Identify which cell holds the provided text, then report its (X, Y) central coordinate. 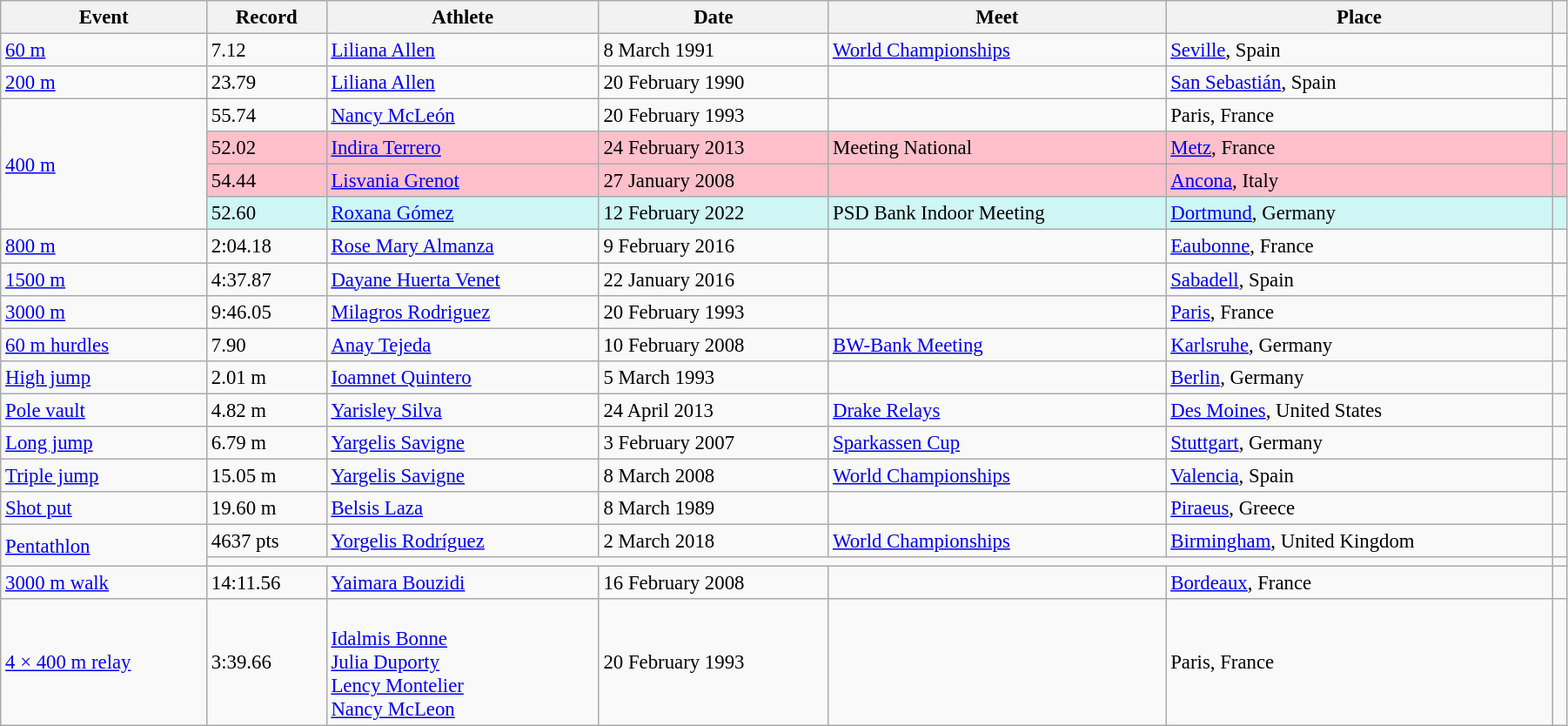
Sparkassen Cup (997, 443)
Berlin, Germany (1359, 377)
7.90 (266, 345)
3 February 2007 (714, 443)
Birmingham, United Kingdom (1359, 541)
2:04.18 (266, 246)
Stuttgart, Germany (1359, 443)
52.60 (266, 213)
Rose Mary Almanza (463, 246)
Eaubonne, France (1359, 246)
Nancy McLeón (463, 116)
4637 pts (266, 541)
54.44 (266, 181)
Drake Relays (997, 410)
Lisvania Grenot (463, 181)
60 m hurdles (104, 345)
4:37.87 (266, 279)
3000 m (104, 312)
Event (104, 17)
22 January 2016 (714, 279)
23.79 (266, 83)
1500 m (104, 279)
24 April 2013 (714, 410)
5 March 1993 (714, 377)
10 February 2008 (714, 345)
Long jump (104, 443)
20 February 1990 (714, 83)
800 m (104, 246)
60 m (104, 50)
Ioamnet Quintero (463, 377)
2 March 2018 (714, 541)
9 February 2016 (714, 246)
3:39.66 (266, 662)
7.12 (266, 50)
24 February 2013 (714, 148)
Seville, Spain (1359, 50)
Yarisley Silva (463, 410)
Bordeaux, France (1359, 583)
Pentathlon (104, 545)
14:11.56 (266, 583)
Des Moines, United States (1359, 410)
16 February 2008 (714, 583)
Meeting National (997, 148)
Karlsruhe, Germany (1359, 345)
BW-Bank Meeting (997, 345)
200 m (104, 83)
Place (1359, 17)
Date (714, 17)
19.60 m (266, 508)
Triple jump (104, 475)
4 × 400 m relay (104, 662)
Yorgelis Rodríguez (463, 541)
Piraeus, Greece (1359, 508)
27 January 2008 (714, 181)
Anay Tejeda (463, 345)
Shot put (104, 508)
Yaimara Bouzidi (463, 583)
2.01 m (266, 377)
Dortmund, Germany (1359, 213)
12 February 2022 (714, 213)
6.79 m (266, 443)
Idalmis BonneJulia DuportyLency MontelierNancy McLeon (463, 662)
Meet (997, 17)
3000 m walk (104, 583)
15.05 m (266, 475)
55.74 (266, 116)
Indira Terrero (463, 148)
Milagros Rodriguez (463, 312)
PSD Bank Indoor Meeting (997, 213)
Belsis Laza (463, 508)
8 March 2008 (714, 475)
Sabadell, Spain (1359, 279)
Ancona, Italy (1359, 181)
Record (266, 17)
52.02 (266, 148)
4.82 m (266, 410)
High jump (104, 377)
9:46.05 (266, 312)
8 March 1989 (714, 508)
San Sebastián, Spain (1359, 83)
Roxana Gómez (463, 213)
Athlete (463, 17)
Dayane Huerta Venet (463, 279)
400 m (104, 165)
Valencia, Spain (1359, 475)
Pole vault (104, 410)
8 March 1991 (714, 50)
Metz, France (1359, 148)
